Detect which cell encompasses the target text, then output its [X, Y] center coordinate. 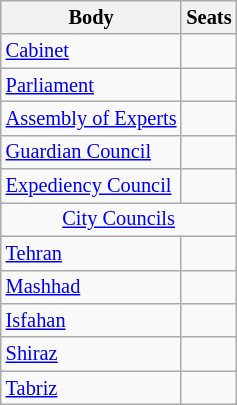
Seats [208, 17]
Expediency Council [92, 186]
Tehran [92, 253]
Cabinet [92, 51]
Guardian Council [92, 152]
Assembly of Experts [92, 118]
Tabriz [92, 388]
Mashhad [92, 287]
Isfahan [92, 320]
Shiraz [92, 354]
Parliament [92, 85]
Body [92, 17]
City Councils [119, 219]
